Search for the cell housing the specified text and yield its (X, Y) center coordinate. 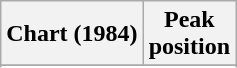
Chart (1984) (72, 34)
Peakposition (189, 34)
